Return [X, Y] of the center of cell containing provided text 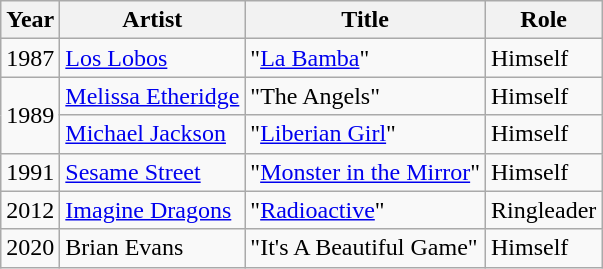
"The Angels" [366, 96]
Year [30, 20]
Title [366, 20]
"Monster in the Mirror" [366, 172]
2020 [30, 248]
Sesame Street [152, 172]
Brian Evans [152, 248]
"It's A Beautiful Game" [366, 248]
Michael Jackson [152, 134]
"Liberian Girl" [366, 134]
1991 [30, 172]
2012 [30, 210]
"La Bamba" [366, 58]
Ringleader [543, 210]
1989 [30, 115]
Imagine Dragons [152, 210]
"Radioactive" [366, 210]
Role [543, 20]
Los Lobos [152, 58]
Artist [152, 20]
Melissa Etheridge [152, 96]
1987 [30, 58]
